Capture the cell that displays the provided text and extract its [x, y] central coordinate. 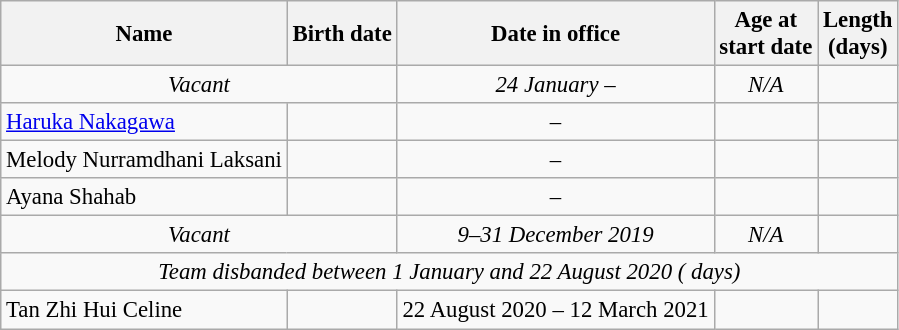
Tan Zhi Hui Celine [144, 310]
Birth date [342, 34]
24 January – [556, 85]
Name [144, 34]
Melody Nurramdhani Laksani [144, 160]
Ayana Shahab [144, 197]
Date in office [556, 34]
9–31 December 2019 [556, 235]
Length(days) [858, 34]
22 August 2020 – 12 March 2021 [556, 310]
Haruka Nakagawa [144, 122]
Team disbanded between 1 January and 22 August 2020 ( days) [450, 273]
Age atstart date [766, 34]
